Determine the [x, y] coordinate at the center of the cell enclosing the given text.  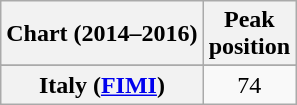
Italy (FIMI) [102, 85]
74 [249, 85]
Peakposition [249, 34]
Chart (2014–2016) [102, 34]
